Return (x, y) of the center of cell containing provided text 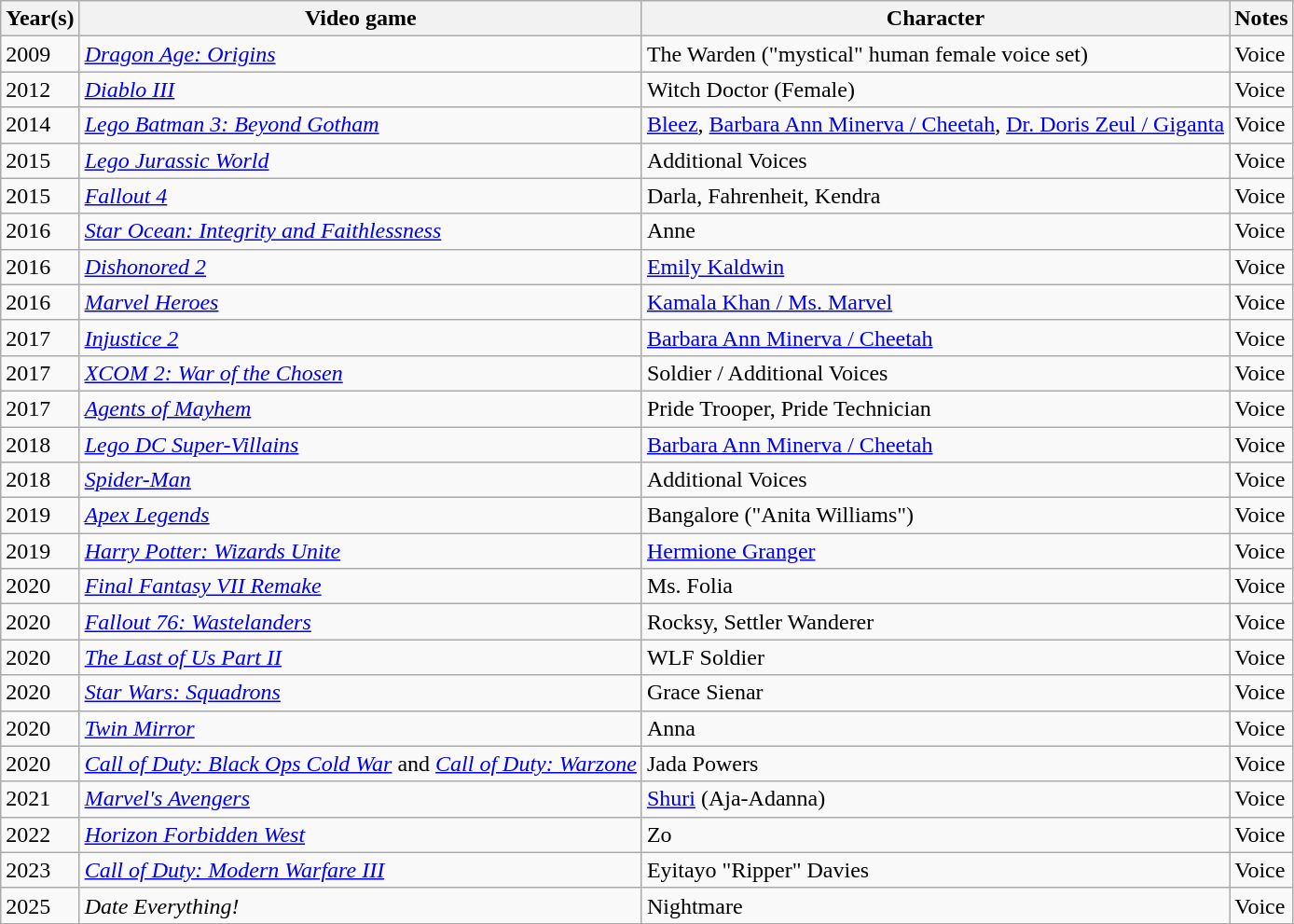
Date Everything! (360, 905)
2022 (40, 834)
Fallout 4 (360, 196)
Year(s) (40, 19)
Rocksy, Settler Wanderer (935, 622)
Dishonored 2 (360, 267)
Call of Duty: Black Ops Cold War and Call of Duty: Warzone (360, 764)
Spider-Man (360, 480)
Lego DC Super-Villains (360, 445)
Hermione Granger (935, 551)
2014 (40, 125)
Apex Legends (360, 516)
Shuri (Aja-Adanna) (935, 799)
Diablo III (360, 90)
Lego Jurassic World (360, 160)
2023 (40, 870)
Emily Kaldwin (935, 267)
The Warden ("mystical" human female voice set) (935, 54)
2012 (40, 90)
Anna (935, 728)
XCOM 2: War of the Chosen (360, 373)
Jada Powers (935, 764)
WLF Soldier (935, 657)
Agents of Mayhem (360, 408)
Anne (935, 231)
Notes (1261, 19)
Twin Mirror (360, 728)
Dragon Age: Origins (360, 54)
Bleez, Barbara Ann Minerva / Cheetah, Dr. Doris Zeul / Giganta (935, 125)
Fallout 76: Wastelanders (360, 622)
Marvel Heroes (360, 302)
2021 (40, 799)
Ms. Folia (935, 586)
Character (935, 19)
Video game (360, 19)
Soldier / Additional Voices (935, 373)
Grace Sienar (935, 693)
Kamala Khan / Ms. Marvel (935, 302)
Bangalore ("Anita Williams") (935, 516)
Zo (935, 834)
Final Fantasy VII Remake (360, 586)
Lego Batman 3: Beyond Gotham (360, 125)
Harry Potter: Wizards Unite (360, 551)
Pride Trooper, Pride Technician (935, 408)
Witch Doctor (Female) (935, 90)
Star Wars: Squadrons (360, 693)
The Last of Us Part II (360, 657)
Horizon Forbidden West (360, 834)
Eyitayo "Ripper" Davies (935, 870)
Injustice 2 (360, 338)
Marvel's Avengers (360, 799)
Star Ocean: Integrity and Faithlessness (360, 231)
2025 (40, 905)
Call of Duty: Modern Warfare III (360, 870)
Nightmare (935, 905)
Darla, Fahrenheit, Kendra (935, 196)
2009 (40, 54)
